Scan for the cell matching the given text and deliver its (X, Y) coordinate at center. 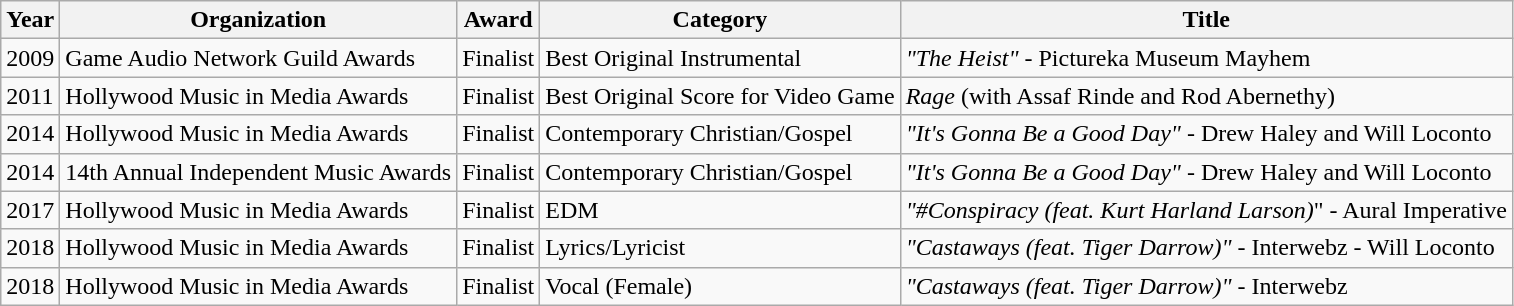
Award (498, 20)
"Castaways (feat. Tiger Darrow)" - Interwebz - Will Loconto (1206, 248)
"Castaways (feat. Tiger Darrow)" - Interwebz (1206, 286)
Lyrics/Lyricist (720, 248)
"The Heist" - Pictureka Museum Mayhem (1206, 58)
Game Audio Network Guild Awards (258, 58)
Best Original Instrumental (720, 58)
Best Original Score for Video Game (720, 96)
EDM (720, 210)
Category (720, 20)
2017 (30, 210)
Title (1206, 20)
Year (30, 20)
2009 (30, 58)
"#Conspiracy (feat. Kurt Harland Larson)" - Aural Imperative (1206, 210)
Rage (with Assaf Rinde and Rod Abernethy) (1206, 96)
14th Annual Independent Music Awards (258, 172)
Vocal (Female) (720, 286)
Organization (258, 20)
2011 (30, 96)
